Locate the cell with the specified text and output its (X, Y) center coordinate. 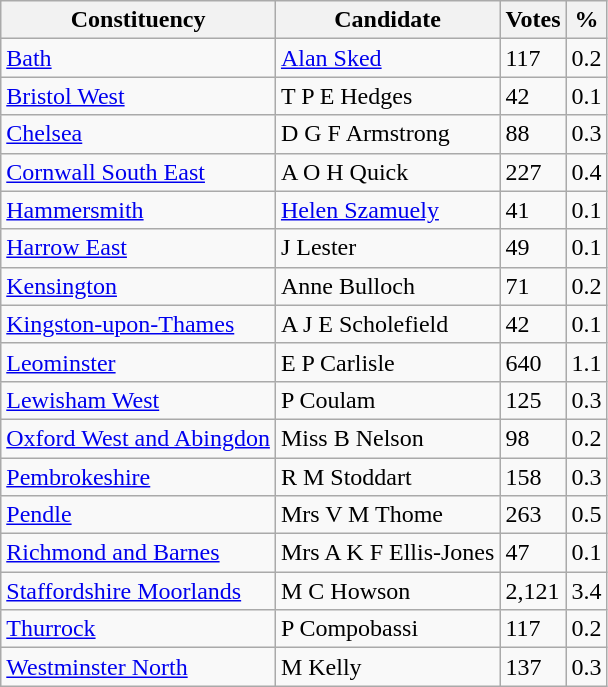
J Lester (387, 248)
Anne Bulloch (387, 286)
3.4 (586, 591)
41 (533, 210)
Candidate (387, 20)
Hammersmith (138, 210)
158 (533, 477)
Lewisham West (138, 400)
47 (533, 553)
A J E Scholefield (387, 324)
125 (533, 400)
Harrow East (138, 248)
Alan Sked (387, 58)
0.4 (586, 172)
Pembrokeshire (138, 477)
Helen Szamuely (387, 210)
Thurrock (138, 629)
227 (533, 172)
Pendle (138, 515)
Westminster North (138, 667)
E P Carlisle (387, 362)
% (586, 20)
137 (533, 667)
R M Stoddart (387, 477)
Bath (138, 58)
640 (533, 362)
D G F Armstrong (387, 134)
Cornwall South East (138, 172)
Bristol West (138, 96)
M C Howson (387, 591)
Richmond and Barnes (138, 553)
A O H Quick (387, 172)
0.5 (586, 515)
Constituency (138, 20)
263 (533, 515)
Leominster (138, 362)
98 (533, 438)
Oxford West and Abingdon (138, 438)
Kensington (138, 286)
P Compobassi (387, 629)
Staffordshire Moorlands (138, 591)
49 (533, 248)
1.1 (586, 362)
T P E Hedges (387, 96)
P Coulam (387, 400)
Votes (533, 20)
Kingston-upon-Thames (138, 324)
2,121 (533, 591)
Chelsea (138, 134)
Mrs A K F Ellis-Jones (387, 553)
71 (533, 286)
Miss B Nelson (387, 438)
Mrs V M Thome (387, 515)
88 (533, 134)
M Kelly (387, 667)
